Pinpoint the cell where the given text exists, returning its [x, y] midpoint coordinate. 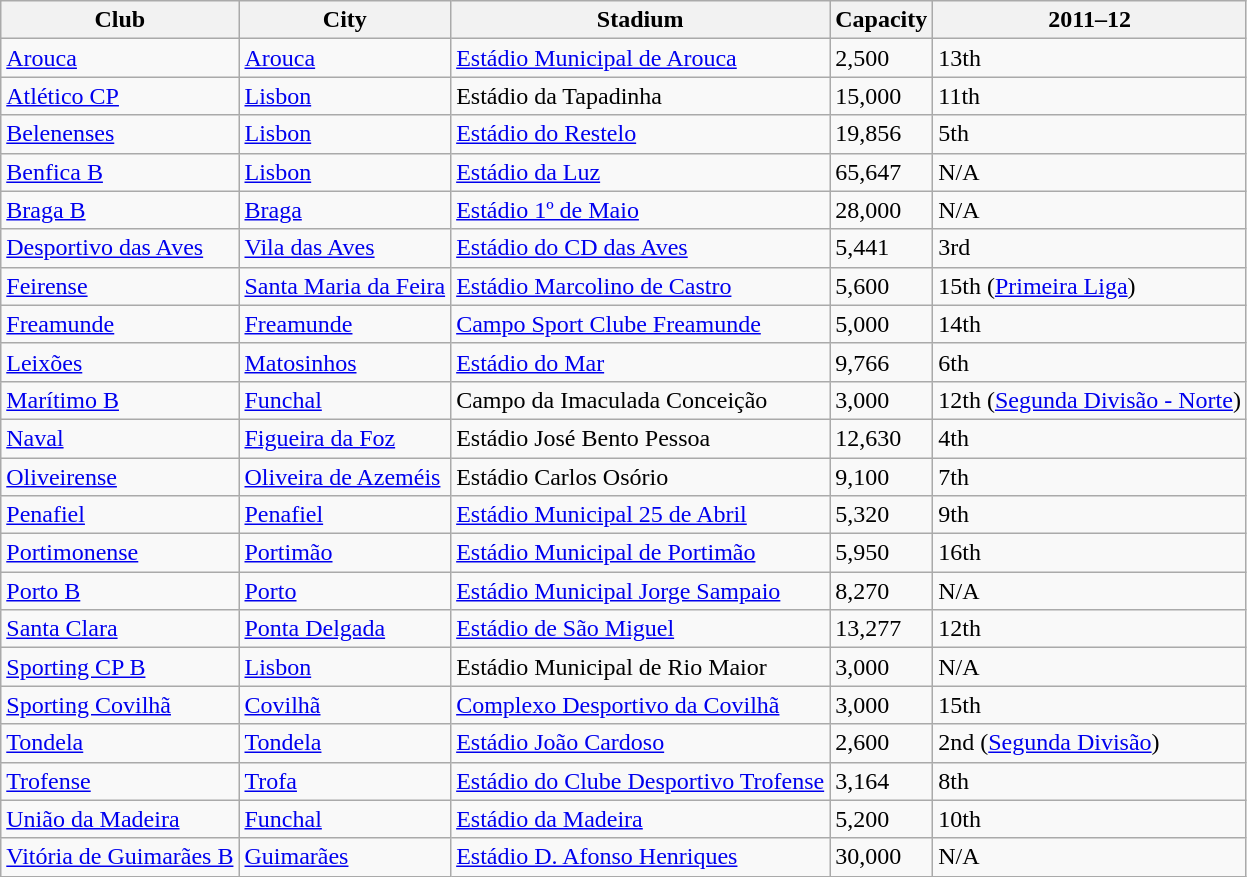
10th [1090, 819]
12th [1090, 629]
8th [1090, 781]
Vitória de Guimarães B [120, 857]
Guimarães [345, 857]
Estádio de São Miguel [640, 629]
7th [1090, 477]
Santa Maria da Feira [345, 286]
Estádio Municipal 25 de Abril [640, 515]
Porto B [120, 591]
Figueira da Foz [345, 438]
União da Madeira [120, 819]
Braga [345, 210]
Belenenses [120, 134]
2,500 [882, 58]
Marítimo B [120, 400]
16th [1090, 553]
2011–12 [1090, 20]
8,270 [882, 591]
Sporting CP B [120, 667]
12th (Segunda Divisão - Norte) [1090, 400]
13th [1090, 58]
Naval [120, 438]
Capacity [882, 20]
Estádio Carlos Osório [640, 477]
Leixões [120, 362]
Stadium [640, 20]
Vila das Aves [345, 248]
3,164 [882, 781]
Estádio José Bento Pessoa [640, 438]
Estádio Municipal de Rio Maior [640, 667]
City [345, 20]
Estádio do Clube Desportivo Trofense [640, 781]
9th [1090, 515]
14th [1090, 324]
Estádio Municipal de Arouca [640, 58]
Braga B [120, 210]
4th [1090, 438]
Club [120, 20]
5,000 [882, 324]
Campo Sport Clube Freamunde [640, 324]
Oliveirense [120, 477]
2,600 [882, 743]
Estádio do Restelo [640, 134]
Campo da Imaculada Conceição [640, 400]
Portimão [345, 553]
5,950 [882, 553]
9,100 [882, 477]
Porto [345, 591]
15th (Primeira Liga) [1090, 286]
Desportivo das Aves [120, 248]
13,277 [882, 629]
Estádio João Cardoso [640, 743]
5,441 [882, 248]
5th [1090, 134]
6th [1090, 362]
Complexo Desportivo da Covilhã [640, 705]
Estádio do Mar [640, 362]
Estádio da Madeira [640, 819]
2nd (Segunda Divisão) [1090, 743]
Feirense [120, 286]
Benfica B [120, 172]
Estádio da Luz [640, 172]
Atlético CP [120, 96]
15,000 [882, 96]
Trofense [120, 781]
Sporting Covilhã [120, 705]
Estádio Municipal Jorge Sampaio [640, 591]
Estádio Municipal de Portimão [640, 553]
12,630 [882, 438]
3rd [1090, 248]
15th [1090, 705]
5,600 [882, 286]
9,766 [882, 362]
Estádio 1º de Maio [640, 210]
5,320 [882, 515]
Estádio do CD das Aves [640, 248]
Estádio Marcolino de Castro [640, 286]
Santa Clara [120, 629]
65,647 [882, 172]
11th [1090, 96]
19,856 [882, 134]
Covilhã [345, 705]
Portimonense [120, 553]
Estádio da Tapadinha [640, 96]
Matosinhos [345, 362]
Estádio D. Afonso Henriques [640, 857]
Oliveira de Azeméis [345, 477]
Ponta Delgada [345, 629]
28,000 [882, 210]
Trofa [345, 781]
5,200 [882, 819]
30,000 [882, 857]
